Identify which cell holds the provided text, then report its (x, y) central coordinate. 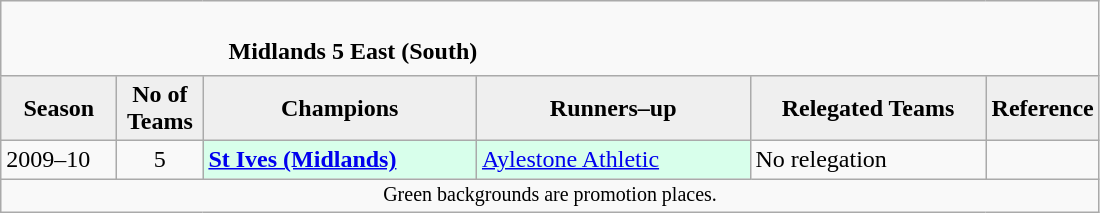
Runners–up (613, 108)
Season (59, 108)
Reference (1042, 108)
No of Teams (160, 108)
Aylestone Athletic (613, 159)
No relegation (868, 159)
Green backgrounds are promotion places. (550, 194)
2009–10 (59, 159)
5 (160, 159)
Champions (340, 108)
Relegated Teams (868, 108)
St Ives (Midlands) (340, 159)
